Locate the cell with the specified text and output its (X, Y) center coordinate. 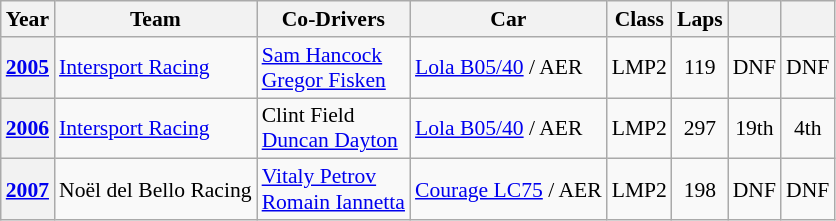
2007 (28, 190)
2006 (28, 128)
Year (28, 19)
Class (640, 19)
119 (700, 68)
Laps (700, 19)
Co-Drivers (334, 19)
297 (700, 128)
Noël del Bello Racing (156, 190)
Car (508, 19)
198 (700, 190)
Team (156, 19)
2005 (28, 68)
19th (754, 128)
Vitaly Petrov Romain Iannetta (334, 190)
Courage LC75 / AER (508, 190)
4th (808, 128)
Clint Field Duncan Dayton (334, 128)
Sam Hancock Gregor Fisken (334, 68)
